Return the (X, Y) coordinate for the center point of the cell that contains the specified text.  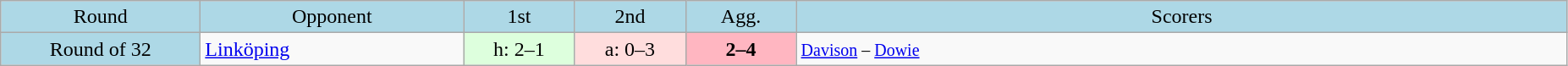
2–4 (741, 49)
2nd (630, 17)
Opponent (332, 17)
1st (520, 17)
a: 0–3 (630, 49)
Linköping (332, 49)
Davison – Dowie (1181, 49)
Round (101, 17)
Agg. (741, 17)
Scorers (1181, 17)
h: 2–1 (520, 49)
Round of 32 (101, 49)
